Determine the (X, Y) coordinate at the center of the cell enclosing the given text.  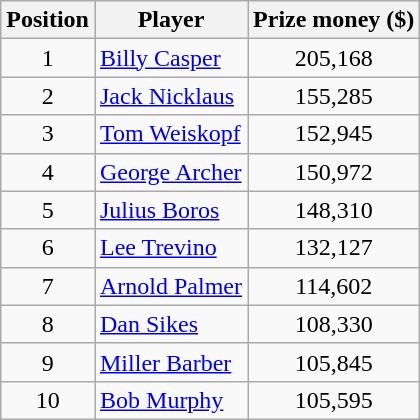
105,595 (334, 400)
3 (48, 134)
105,845 (334, 362)
4 (48, 172)
148,310 (334, 210)
Tom Weiskopf (170, 134)
155,285 (334, 96)
152,945 (334, 134)
132,127 (334, 248)
Dan Sikes (170, 324)
5 (48, 210)
Julius Boros (170, 210)
7 (48, 286)
Billy Casper (170, 58)
George Archer (170, 172)
114,602 (334, 286)
Bob Murphy (170, 400)
108,330 (334, 324)
1 (48, 58)
Position (48, 20)
8 (48, 324)
Miller Barber (170, 362)
9 (48, 362)
Lee Trevino (170, 248)
Player (170, 20)
Jack Nicklaus (170, 96)
2 (48, 96)
205,168 (334, 58)
10 (48, 400)
Prize money ($) (334, 20)
Arnold Palmer (170, 286)
6 (48, 248)
150,972 (334, 172)
